Return [X, Y] of the center of cell containing provided text 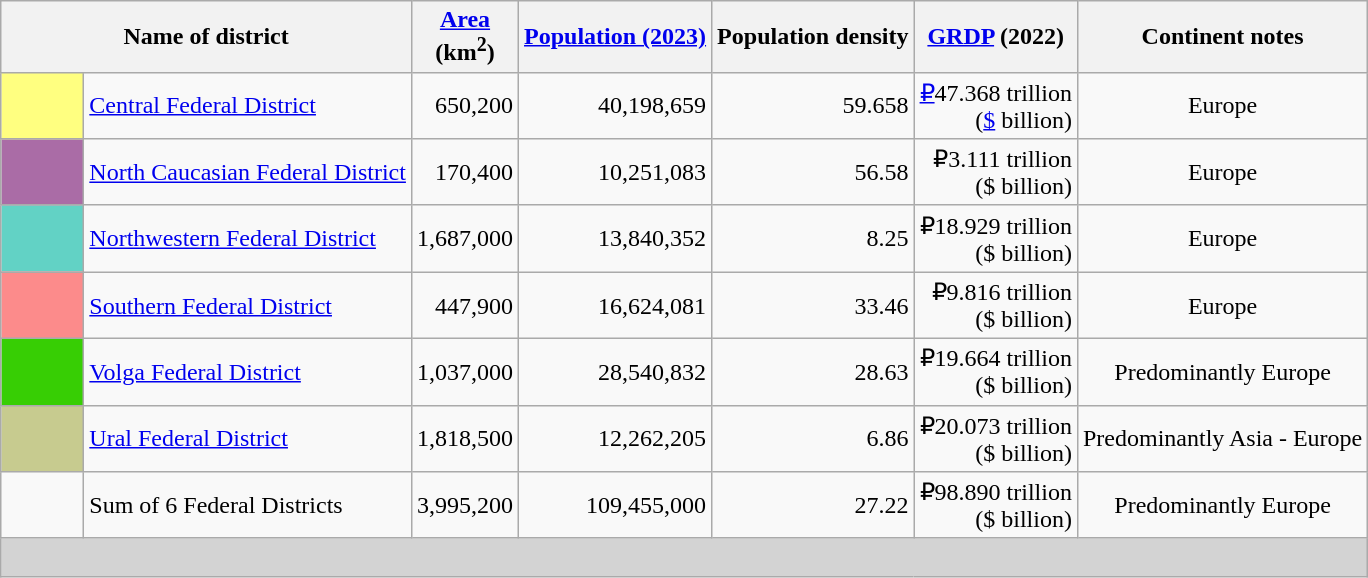
₽20.073 trillion($ billion) [996, 438]
650,200 [464, 106]
1,818,500 [464, 438]
₽9.816 trillion($ billion) [996, 306]
28.63 [813, 372]
56.58 [813, 172]
Area(km2) [464, 37]
447,900 [464, 306]
Sum of 6 Federal Districts [248, 506]
Continent notes [1222, 37]
1,037,000 [464, 372]
10,251,083 [616, 172]
28,540,832 [616, 372]
109,455,000 [616, 506]
3,995,200 [464, 506]
Name of district [206, 37]
33.46 [813, 306]
Southern Federal District [248, 306]
Population density [813, 37]
27.22 [813, 506]
59.658 [813, 106]
1,687,000 [464, 238]
12,262,205 [616, 438]
North Caucasian Federal District [248, 172]
₽98.890 trillion($ billion) [996, 506]
Ural Federal District [248, 438]
₽47.368 trillion($ billion) [996, 106]
13,840,352 [616, 238]
Population (2023) [616, 37]
16,624,081 [616, 306]
170,400 [464, 172]
Northwestern Federal District [248, 238]
Volga Federal District [248, 372]
₽18.929 trillion($ billion) [996, 238]
8.25 [813, 238]
6.86 [813, 438]
₽3.111 trillion($ billion) [996, 172]
40,198,659 [616, 106]
₽19.664 trillion($ billion) [996, 372]
GRDP (2022) [996, 37]
Central Federal District [248, 106]
Predominantly Asia - Europe [1222, 438]
